Search for the cell housing the specified text and yield its [x, y] center coordinate. 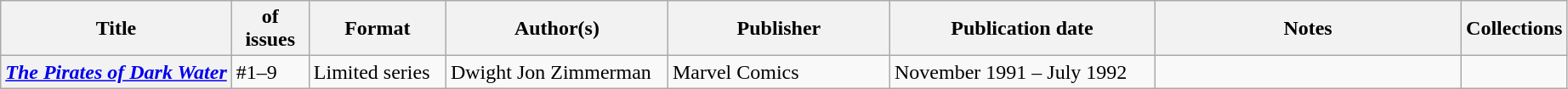
Author(s) [556, 29]
Collections [1514, 29]
Marvel Comics [779, 72]
Dwight Jon Zimmerman [556, 72]
The Pirates of Dark Water [116, 72]
Title [116, 29]
Notes [1308, 29]
of issues [270, 29]
Publication date [1022, 29]
Publisher [779, 29]
Limited series [378, 72]
#1–9 [270, 72]
Format [378, 29]
November 1991 – July 1992 [1022, 72]
